Output the [x, y] coordinate of the center of the cell containing the given text.  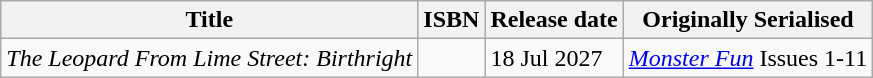
Originally Serialised [748, 20]
18 Jul 2027 [554, 58]
Title [210, 20]
ISBN [452, 20]
Monster Fun Issues 1-11 [748, 58]
Release date [554, 20]
The Leopard From Lime Street: Birthright [210, 58]
